Capture the cell that displays the provided text and extract its [x, y] central coordinate. 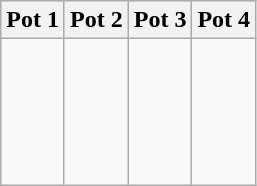
Pot 2 [96, 20]
Pot 4 [224, 20]
Pot 3 [160, 20]
Pot 1 [33, 20]
